Return the (X, Y) coordinate for the center point of the cell that contains the specified text.  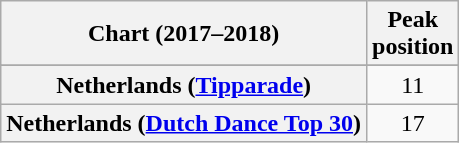
11 (413, 85)
Netherlands (Dutch Dance Top 30) (184, 123)
17 (413, 123)
Peakposition (413, 34)
Netherlands (Tipparade) (184, 85)
Chart (2017–2018) (184, 34)
